Provide the (X, Y) coordinate of the cell's center where the given text is located.  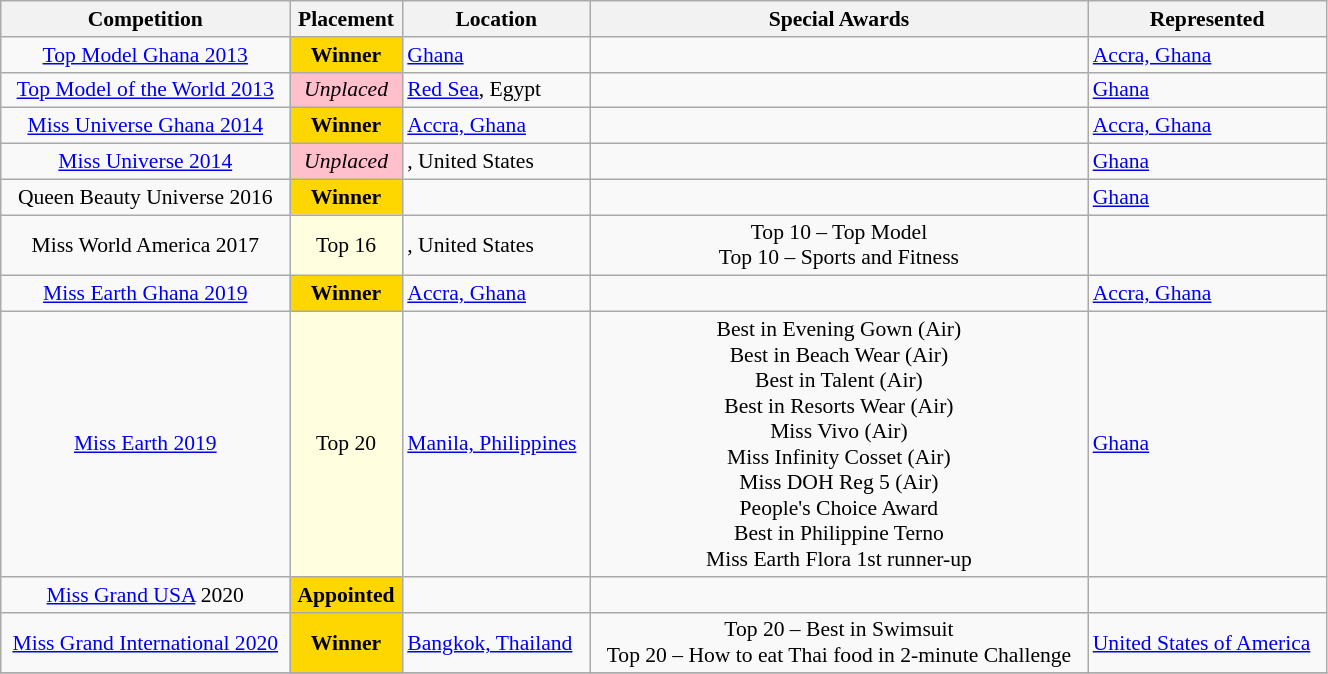
Miss Universe Ghana 2014 (146, 126)
Top 10 – Top Model Top 10 – Sports and Fitness (839, 246)
Manila, Philippines (496, 444)
Location (496, 19)
Top Model Ghana 2013 (146, 55)
Bangkok, Thailand (496, 642)
Competition (146, 19)
Represented (1208, 19)
Miss Grand USA 2020 (146, 595)
Miss World America 2017 (146, 246)
Special Awards (839, 19)
Appointed (346, 595)
Queen Beauty Universe 2016 (146, 197)
Top 16 (346, 246)
United States of America (1208, 642)
Miss Grand International 2020 (146, 642)
Top 20 – Best in SwimsuitTop 20 – How to eat Thai food in 2-minute Challenge (839, 642)
Miss Earth Ghana 2019 (146, 294)
Top Model of the World 2013 (146, 90)
Placement (346, 19)
Red Sea, Egypt (496, 90)
Top 20 (346, 444)
Miss Earth 2019 (146, 444)
Miss Universe 2014 (146, 162)
